From the cell containing the given text, extract its center point as [x, y] coordinate. 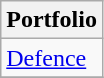
Portfolio [52, 20]
Defence [52, 58]
